Detect which cell encompasses the target text, then output its [X, Y] center coordinate. 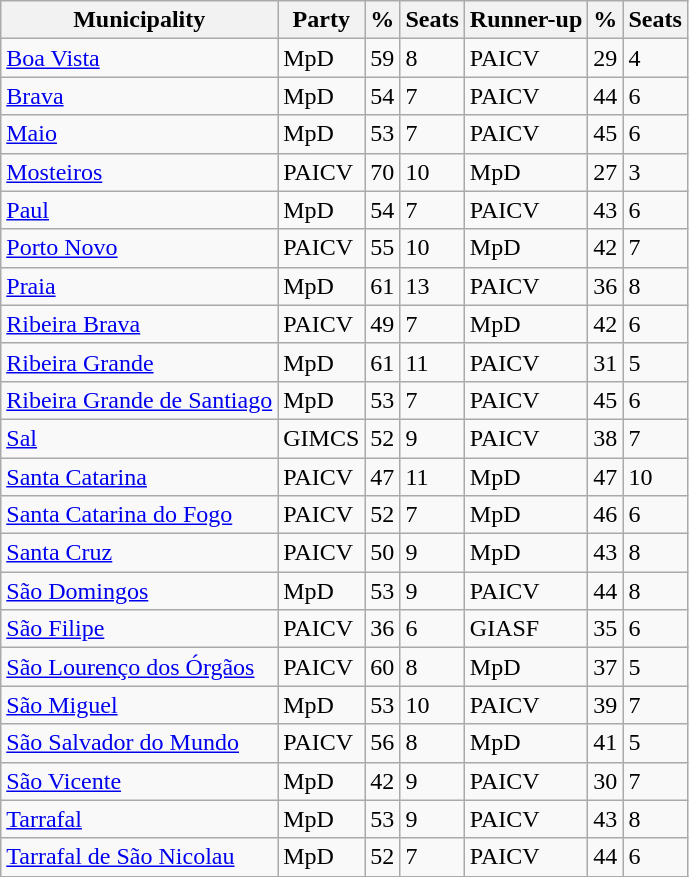
27 [606, 172]
Maio [140, 134]
São Salvador do Mundo [140, 743]
38 [606, 438]
GIMCS [322, 438]
Paul [140, 210]
49 [382, 324]
39 [606, 705]
35 [606, 629]
59 [382, 58]
Brava [140, 96]
29 [606, 58]
70 [382, 172]
Santa Cruz [140, 553]
31 [606, 362]
Ribeira Brava [140, 324]
50 [382, 553]
Runner-up [526, 20]
30 [606, 781]
Santa Catarina [140, 477]
São Vicente [140, 781]
São Miguel [140, 705]
São Filipe [140, 629]
Tarrafal [140, 819]
Santa Catarina do Fogo [140, 515]
Sal [140, 438]
56 [382, 743]
4 [655, 58]
Tarrafal de São Nicolau [140, 857]
Porto Novo [140, 248]
41 [606, 743]
São Domingos [140, 591]
3 [655, 172]
37 [606, 667]
Boa Vista [140, 58]
Party [322, 20]
46 [606, 515]
Ribeira Grande de Santiago [140, 400]
GIASF [526, 629]
55 [382, 248]
Ribeira Grande [140, 362]
60 [382, 667]
Praia [140, 286]
Mosteiros [140, 172]
Municipality [140, 20]
13 [432, 286]
São Lourenço dos Órgãos [140, 667]
